Capture the cell that displays the provided text and extract its (X, Y) central coordinate. 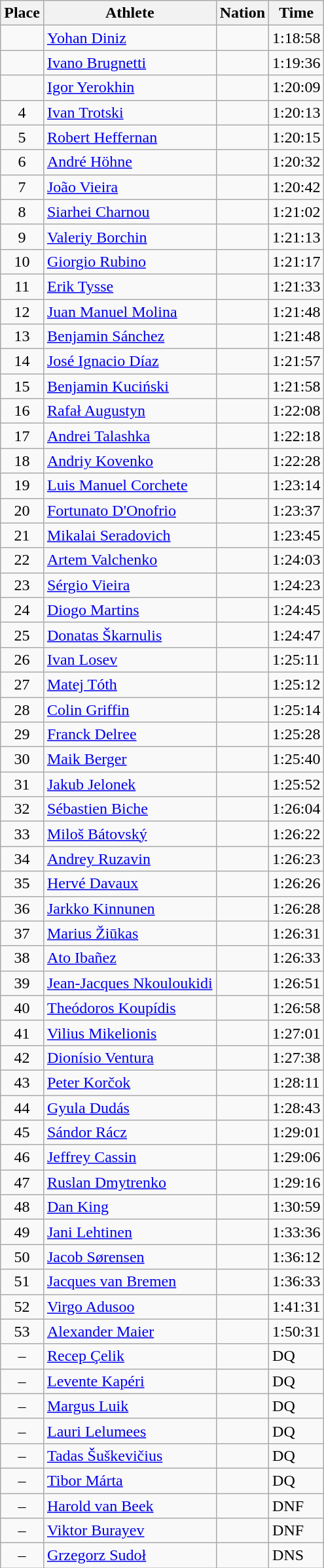
Colin Griffin (130, 709)
Gyula Dudás (130, 1108)
João Vieira (130, 187)
Maik Berger (130, 759)
1:25:52 (297, 784)
Franck Delree (130, 735)
27 (22, 684)
Marius Žiūkas (130, 933)
Grzegorz Sudoł (130, 1556)
Matej Tóth (130, 684)
14 (22, 361)
53 (22, 1331)
Jarkko Kinnunen (130, 909)
1:27:01 (297, 1033)
28 (22, 709)
1:19:36 (297, 63)
Dan King (130, 1207)
1:41:31 (297, 1307)
1:21:58 (297, 386)
1:25:40 (297, 759)
Benjamin Sánchez (130, 337)
Fortunato D'Onofrio (130, 510)
Ivan Losev (130, 659)
1:26:31 (297, 933)
1:23:37 (297, 510)
24 (22, 610)
31 (22, 784)
Nation (242, 13)
Juan Manuel Molina (130, 312)
1:27:38 (297, 1058)
1:28:43 (297, 1108)
49 (22, 1232)
Sándor Rácz (130, 1133)
Siarhei Charnou (130, 212)
Jacob Sørensen (130, 1257)
5 (22, 137)
Tadas Šuškevičius (130, 1456)
17 (22, 436)
1:24:45 (297, 610)
1:25:14 (297, 709)
Benjamin Kuciński (130, 386)
Tibor Márta (130, 1480)
1:26:04 (297, 809)
Harold van Beek (130, 1505)
45 (22, 1133)
Valeriy Borchin (130, 237)
35 (22, 884)
José Ignacio Díaz (130, 361)
Jani Lehtinen (130, 1232)
Levente Kapéri (130, 1381)
13 (22, 337)
1:29:06 (297, 1158)
Jakub Jelonek (130, 784)
1:25:12 (297, 684)
47 (22, 1182)
18 (22, 461)
1:25:28 (297, 735)
Andrei Talashka (130, 436)
1:21:13 (297, 237)
15 (22, 386)
1:29:01 (297, 1133)
1:36:33 (297, 1282)
1:24:23 (297, 585)
22 (22, 560)
46 (22, 1158)
Igor Yerokhin (130, 88)
Hervé Davaux (130, 884)
1:24:47 (297, 635)
1:23:45 (297, 535)
Luis Manuel Corchete (130, 486)
Mikalai Seradovich (130, 535)
Robert Heffernan (130, 137)
40 (22, 1008)
Athlete (130, 13)
42 (22, 1058)
1:23:14 (297, 486)
Virgo Adusoo (130, 1307)
36 (22, 909)
9 (22, 237)
Vilius Mikelionis (130, 1033)
38 (22, 958)
Ivan Trotski (130, 112)
Andrey Ruzavin (130, 859)
1:33:36 (297, 1232)
1:20:13 (297, 112)
34 (22, 859)
1:26:58 (297, 1008)
1:26:33 (297, 958)
16 (22, 411)
1:22:28 (297, 461)
Sérgio Vieira (130, 585)
21 (22, 535)
Giorgio Rubino (130, 261)
37 (22, 933)
Lauri Lelumees (130, 1431)
52 (22, 1307)
Place (22, 13)
1:20:42 (297, 187)
Andriy Kovenko (130, 461)
1:29:16 (297, 1182)
Yohan Diniz (130, 38)
Ruslan Dmytrenko (130, 1182)
25 (22, 635)
33 (22, 834)
48 (22, 1207)
Jacques van Bremen (130, 1282)
1:25:11 (297, 659)
26 (22, 659)
Jean-Jacques Nkouloukidi (130, 983)
Alexander Maier (130, 1331)
51 (22, 1282)
30 (22, 759)
1:20:09 (297, 88)
1:20:15 (297, 137)
1:26:51 (297, 983)
1:50:31 (297, 1331)
1:21:17 (297, 261)
Erik Tysse (130, 286)
8 (22, 212)
39 (22, 983)
Ivano Brugnetti (130, 63)
32 (22, 809)
Viktor Burayev (130, 1531)
1:26:26 (297, 884)
29 (22, 735)
1:18:58 (297, 38)
Diogo Martins (130, 610)
André Höhne (130, 162)
6 (22, 162)
20 (22, 510)
Margus Luik (130, 1406)
12 (22, 312)
1:26:23 (297, 859)
11 (22, 286)
Recep Çelik (130, 1356)
23 (22, 585)
1:30:59 (297, 1207)
4 (22, 112)
1:28:11 (297, 1082)
1:22:08 (297, 411)
1:21:33 (297, 286)
Dionísio Ventura (130, 1058)
Donatas Škarnulis (130, 635)
44 (22, 1108)
50 (22, 1257)
Artem Valchenko (130, 560)
1:21:02 (297, 212)
Jeffrey Cassin (130, 1158)
10 (22, 261)
7 (22, 187)
1:26:22 (297, 834)
41 (22, 1033)
1:21:57 (297, 361)
Sébastien Biche (130, 809)
1:26:28 (297, 909)
Miloš Bátovský (130, 834)
1:24:03 (297, 560)
Time (297, 13)
Theódoros Koupídis (130, 1008)
43 (22, 1082)
1:20:32 (297, 162)
Rafał Augustyn (130, 411)
19 (22, 486)
1:22:18 (297, 436)
1:36:12 (297, 1257)
Ato Ibañez (130, 958)
Peter Korčok (130, 1082)
DNS (297, 1556)
